Locate the cell with the specified text and output its [x, y] center coordinate. 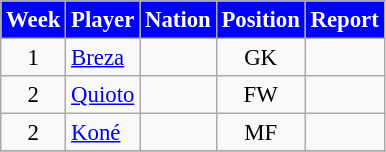
MF [260, 133]
FW [260, 95]
Position [260, 20]
Koné [103, 133]
Player [103, 20]
1 [34, 58]
GK [260, 58]
Nation [178, 20]
Report [344, 20]
Week [34, 20]
Quioto [103, 95]
Breza [103, 58]
